Scan for the cell matching the given text and deliver its (x, y) coordinate at center. 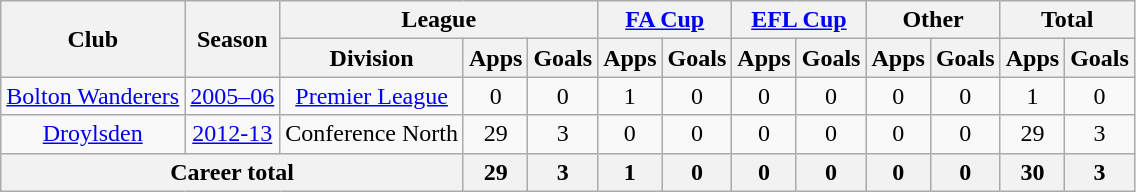
Other (933, 20)
Club (93, 39)
2012-13 (232, 134)
Career total (232, 172)
2005–06 (232, 96)
Premier League (372, 96)
Total (1067, 20)
League (439, 20)
30 (1032, 172)
Conference North (372, 134)
Division (372, 58)
FA Cup (665, 20)
Season (232, 39)
Droylsden (93, 134)
EFL Cup (799, 20)
Bolton Wanderers (93, 96)
